Capture the cell that displays the provided text and extract its [X, Y] central coordinate. 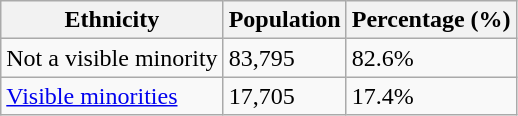
Ethnicity [112, 20]
Population [284, 20]
82.6% [431, 58]
Visible minorities [112, 96]
83,795 [284, 58]
Percentage (%) [431, 20]
Not a visible minority [112, 58]
17.4% [431, 96]
17,705 [284, 96]
